Scan for the cell matching the given text and deliver its [x, y] coordinate at center. 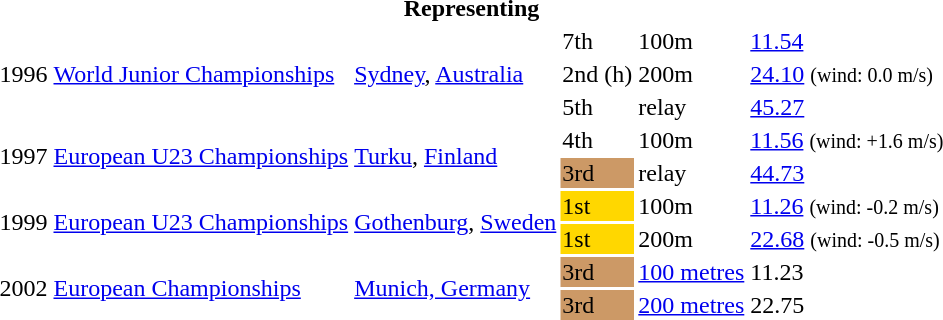
World Junior Championships [201, 74]
100 metres [692, 272]
2nd (h) [598, 74]
Turku, Finland [456, 156]
200 metres [692, 305]
Sydney, Australia [456, 74]
Munich, Germany [456, 288]
7th [598, 41]
European Championships [201, 288]
5th [598, 107]
Gothenburg, Sweden [456, 222]
4th [598, 140]
